Provide the [x, y] coordinate of the cell's center where the given text is located.  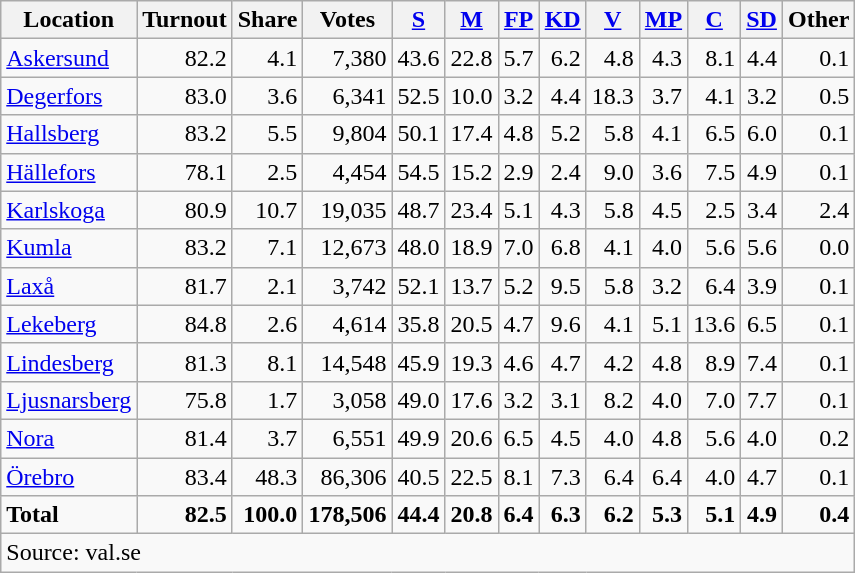
7.7 [762, 400]
6.0 [762, 134]
86,306 [348, 477]
Karlskoga [69, 210]
22.5 [472, 477]
8.9 [714, 362]
Degerfors [69, 96]
48.0 [418, 248]
44.4 [418, 515]
Lindesberg [69, 362]
54.5 [418, 172]
18.9 [472, 248]
81.7 [185, 286]
22.8 [472, 58]
Kumla [69, 248]
48.3 [268, 477]
1.7 [268, 400]
50.1 [418, 134]
100.0 [268, 515]
40.5 [418, 477]
7,380 [348, 58]
3,742 [348, 286]
Laxå [69, 286]
6.8 [562, 248]
Share [268, 20]
19.3 [472, 362]
Source: val.se [428, 553]
4,614 [348, 324]
Location [69, 20]
23.4 [472, 210]
Ljusnarsberg [69, 400]
5.5 [268, 134]
Örebro [69, 477]
10.0 [472, 96]
Nora [69, 438]
4.2 [612, 362]
75.8 [185, 400]
7.1 [268, 248]
81.4 [185, 438]
19,035 [348, 210]
52.5 [418, 96]
81.3 [185, 362]
3.9 [762, 286]
M [472, 20]
13.6 [714, 324]
0.4 [818, 515]
4,454 [348, 172]
0.0 [818, 248]
Hallsberg [69, 134]
Askersund [69, 58]
C [714, 20]
10.7 [268, 210]
82.5 [185, 515]
80.9 [185, 210]
2.6 [268, 324]
84.8 [185, 324]
9.6 [562, 324]
13.7 [472, 286]
45.9 [418, 362]
7.4 [762, 362]
14,548 [348, 362]
8.2 [612, 400]
2.1 [268, 286]
18.3 [612, 96]
20.5 [472, 324]
35.8 [418, 324]
49.9 [418, 438]
6,341 [348, 96]
9.0 [612, 172]
43.6 [418, 58]
0.2 [818, 438]
Turnout [185, 20]
15.2 [472, 172]
Hällefors [69, 172]
17.6 [472, 400]
MP [663, 20]
82.2 [185, 58]
3.1 [562, 400]
7.5 [714, 172]
0.5 [818, 96]
7.3 [562, 477]
2.9 [518, 172]
48.7 [418, 210]
SD [762, 20]
178,506 [348, 515]
20.8 [472, 515]
6.3 [562, 515]
83.4 [185, 477]
4.6 [518, 362]
12,673 [348, 248]
3,058 [348, 400]
78.1 [185, 172]
20.6 [472, 438]
S [418, 20]
52.1 [418, 286]
6,551 [348, 438]
49.0 [418, 400]
Total [69, 515]
5.7 [518, 58]
FP [518, 20]
9.5 [562, 286]
Lekeberg [69, 324]
9,804 [348, 134]
17.4 [472, 134]
5.3 [663, 515]
V [612, 20]
83.0 [185, 96]
Votes [348, 20]
Other [818, 20]
KD [562, 20]
3.4 [762, 210]
